Scan for the cell matching the given text and deliver its [X, Y] coordinate at center. 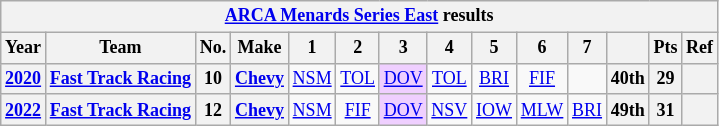
2022 [24, 110]
No. [212, 48]
2 [358, 48]
40th [628, 78]
10 [212, 78]
49th [628, 110]
7 [588, 48]
NSV [450, 110]
31 [666, 110]
Ref [700, 48]
5 [494, 48]
ARCA Menards Series East results [360, 16]
4 [450, 48]
IOW [494, 110]
2020 [24, 78]
12 [212, 110]
Pts [666, 48]
Team [120, 48]
Make [260, 48]
29 [666, 78]
MLW [542, 110]
Year [24, 48]
1 [312, 48]
6 [542, 48]
3 [403, 48]
